Capture the cell that displays the provided text and extract its [x, y] central coordinate. 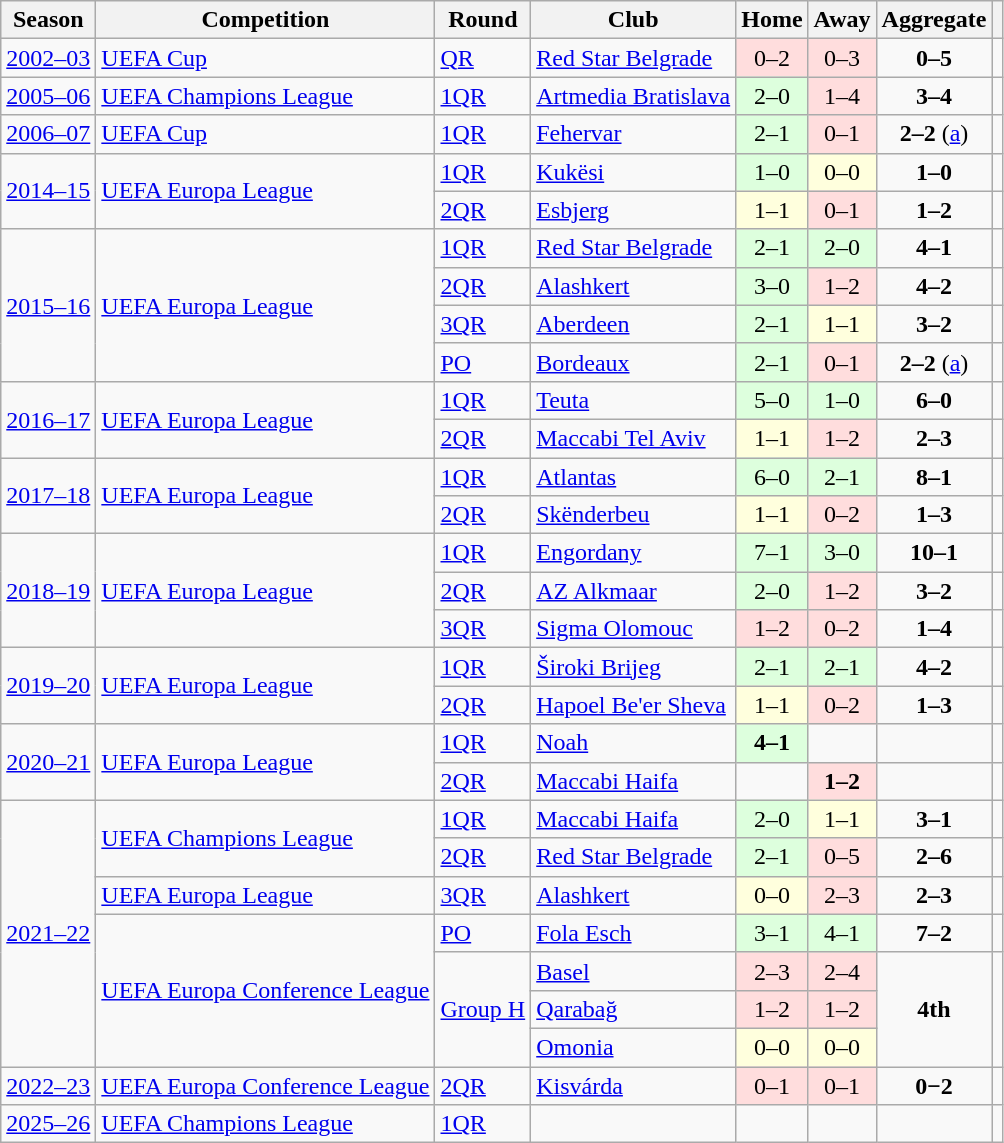
2020–21 [48, 762]
10–1 [934, 553]
Fehervar [634, 134]
Qarabağ [634, 1009]
QR [483, 58]
7–1 [772, 553]
Group H [483, 1009]
Competition [266, 20]
Club [634, 20]
Home [772, 20]
2025–26 [48, 1124]
2017–18 [48, 496]
Season [48, 20]
Esbjerg [634, 210]
2–6 [934, 857]
2016–17 [48, 419]
2014–15 [48, 191]
Kukësi [634, 172]
2019–20 [48, 686]
5–0 [772, 400]
Kisvárda [634, 1085]
Away [842, 20]
2002–03 [48, 58]
Artmedia Bratislava [634, 96]
Round [483, 20]
Atlantas [634, 477]
2022–23 [48, 1085]
2005–06 [48, 96]
Skënderbeu [634, 515]
Omonia [634, 1047]
2018–19 [48, 591]
AZ Alkmaar [634, 591]
4th [934, 1009]
2006–07 [48, 134]
Aberdeen [634, 324]
7–2 [934, 933]
Bordeaux [634, 362]
Fola Esch [634, 933]
0−2 [934, 1085]
8–1 [934, 477]
2–4 [842, 971]
2021–22 [48, 933]
Široki Brijeg [634, 667]
Aggregate [934, 20]
Maccabi Tel Aviv [634, 438]
3–4 [934, 96]
Teuta [634, 400]
0–3 [842, 58]
2015–16 [48, 305]
Sigma Olomouc [634, 629]
Engordany [634, 553]
Hapoel Be'er Sheva [634, 705]
Noah [634, 743]
Basel [634, 971]
